Return (X, Y) of the center of cell containing provided text 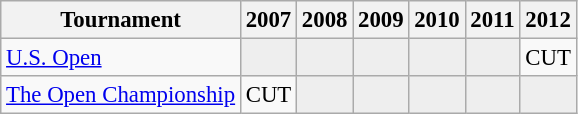
The Open Championship (121, 95)
2007 (268, 20)
2009 (381, 20)
2011 (492, 20)
2008 (325, 20)
2010 (437, 20)
U.S. Open (121, 58)
2012 (548, 20)
Tournament (121, 20)
